Pinpoint the cell where the given text exists, returning its [X, Y] midpoint coordinate. 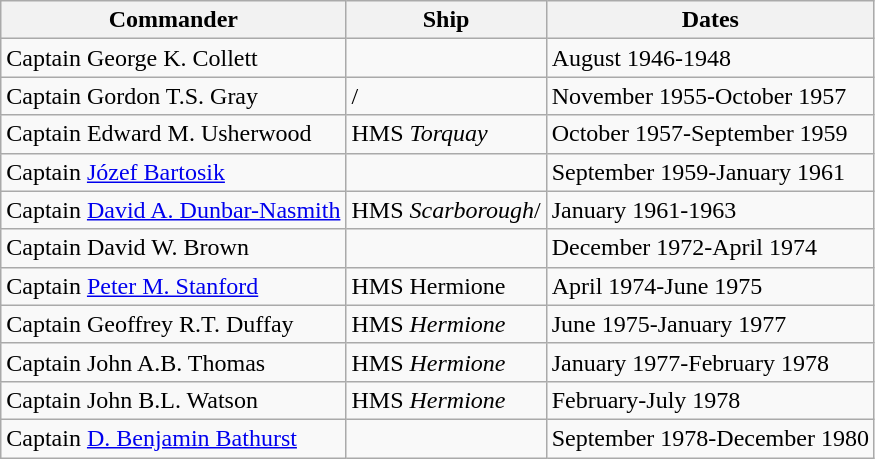
October 1957-September 1959 [710, 134]
September 1978-December 1980 [710, 438]
Captain John B.L. Watson [174, 400]
April 1974-June 1975 [710, 286]
Ship [446, 20]
Captain Józef Bartosik [174, 172]
Captain Geoffrey R.T. Duffay [174, 324]
/ [446, 96]
HMS Scarborough/ [446, 210]
Captain George K. Collett [174, 58]
January 1961-1963 [710, 210]
Commander [174, 20]
September 1959-January 1961 [710, 172]
HMS Torquay [446, 134]
Captain Gordon T.S. Gray [174, 96]
Captain Edward M. Usherwood [174, 134]
Captain David A. Dunbar-Nasmith [174, 210]
June 1975-January 1977 [710, 324]
February-July 1978 [710, 400]
Dates [710, 20]
August 1946-1948 [710, 58]
Captain David W. Brown [174, 248]
Captain Peter M. Stanford [174, 286]
Captain John A.B. Thomas [174, 362]
November 1955-October 1957 [710, 96]
December 1972-April 1974 [710, 248]
Captain D. Benjamin Bathurst [174, 438]
January 1977-February 1978 [710, 362]
